Determine the [X, Y] coordinate at the center of the cell enclosing the given text.  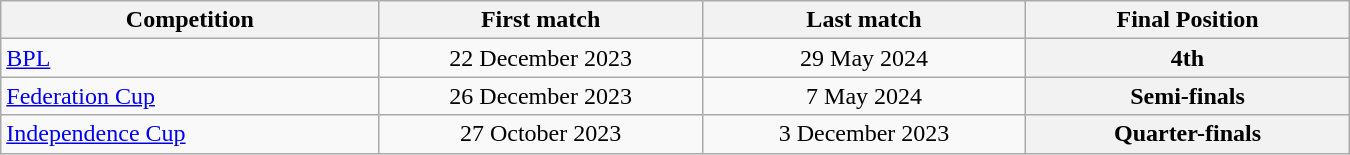
Federation Cup [190, 96]
First match [540, 20]
Semi-finals [1188, 96]
Competition [190, 20]
26 December 2023 [540, 96]
3 December 2023 [864, 134]
Quarter-finals [1188, 134]
27 October 2023 [540, 134]
7 May 2024 [864, 96]
Last match [864, 20]
22 December 2023 [540, 58]
Final Position [1188, 20]
4th [1188, 58]
Independence Cup [190, 134]
BPL [190, 58]
29 May 2024 [864, 58]
